Search for the cell housing the specified text and yield its (x, y) center coordinate. 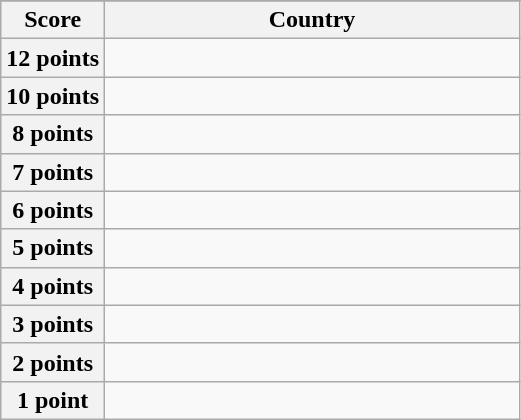
8 points (53, 134)
12 points (53, 58)
3 points (53, 324)
1 point (53, 400)
6 points (53, 210)
7 points (53, 172)
4 points (53, 286)
5 points (53, 248)
2 points (53, 362)
Country (312, 20)
Score (53, 20)
10 points (53, 96)
